Return the (x, y) coordinate for the center point of the cell that contains the specified text.  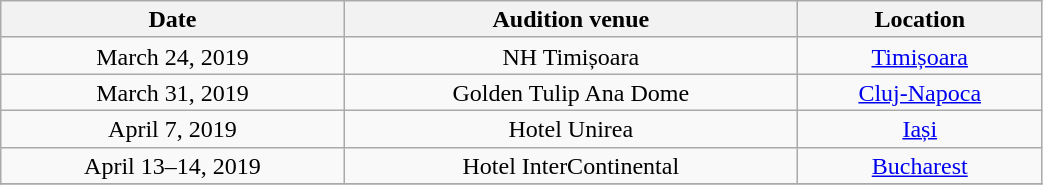
Hotel Unirea (570, 128)
Location (920, 20)
Iași (920, 128)
Date (172, 20)
April 13–14, 2019 (172, 166)
Hotel InterContinental (570, 166)
April 7, 2019 (172, 128)
March 24, 2019 (172, 56)
Audition venue (570, 20)
Golden Tulip Ana Dome (570, 92)
Bucharest (920, 166)
NH Timișoara (570, 56)
March 31, 2019 (172, 92)
Cluj-Napoca (920, 92)
Timișoara (920, 56)
